Provide the (X, Y) coordinate of the cell's center where the given text is located.  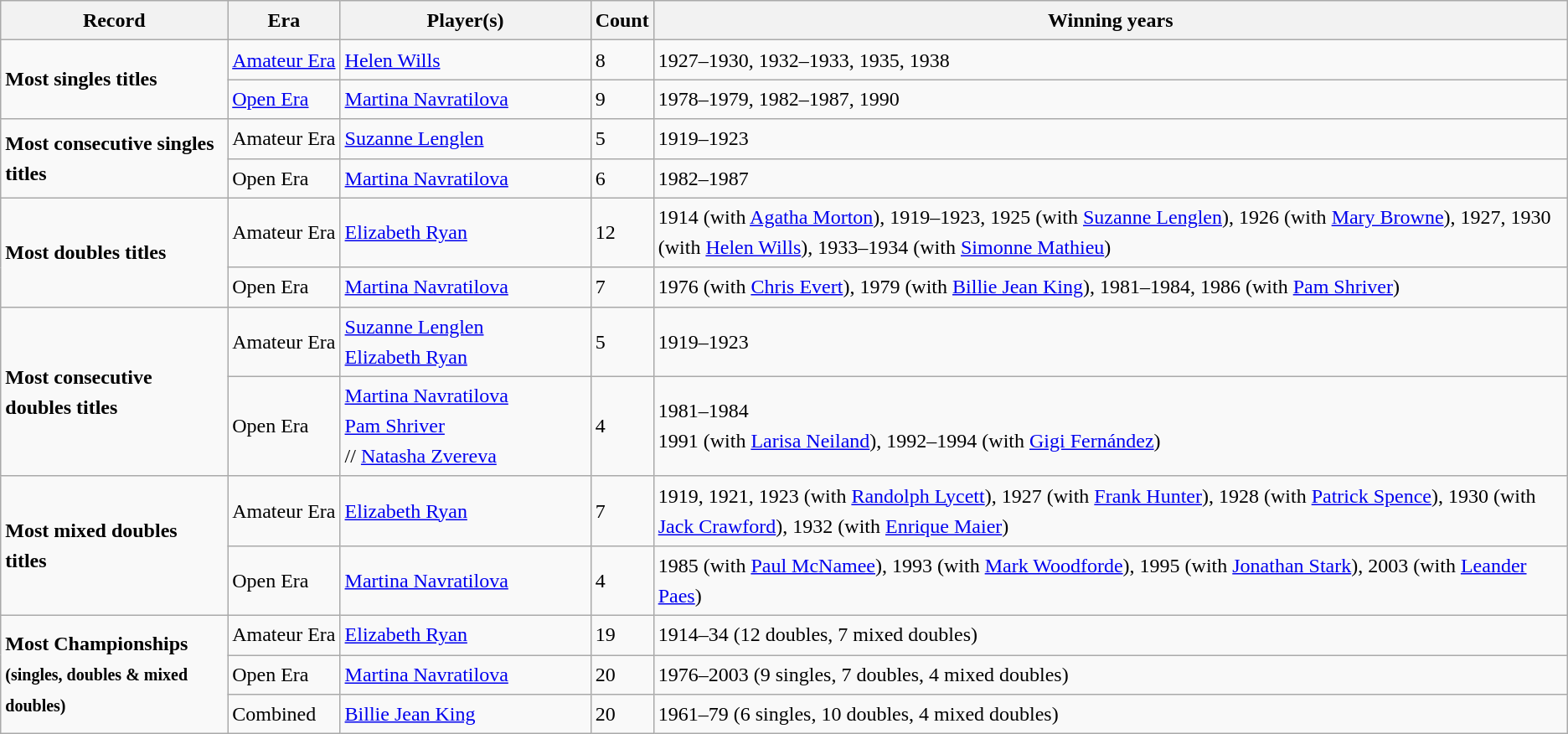
1961–79 (6 singles, 10 doubles, 4 mixed doubles) (1111, 714)
6 (622, 178)
Most consecutive doubles titles (114, 391)
1914–34 (12 doubles, 7 mixed doubles) (1111, 635)
Helen Wills (466, 60)
1976 (with Chris Evert), 1979 (with Billie Jean King), 1981–1984, 1986 (with Pam Shriver) (1111, 287)
1976–2003 (9 singles, 7 doubles, 4 mixed doubles) (1111, 675)
19 (622, 635)
Most consecutive singles titles (114, 158)
Suzanne Lenglen Elizabeth Ryan (466, 342)
Count (622, 20)
8 (622, 60)
Most singles titles (114, 80)
1982–1987 (1111, 178)
Winning years (1111, 20)
Martina Navratilova Pam Shriver// Natasha Zvereva (466, 426)
9 (622, 99)
Era (284, 20)
Record (114, 20)
Combined (284, 714)
1981–19841991 (with Larisa Neiland), 1992–1994 (with Gigi Fernández) (1111, 426)
Most mixed doubles titles (114, 545)
12 (622, 233)
Most Championships(singles, doubles & mixed doubles) (114, 674)
1927–1930, 1932–1933, 1935, 1938 (1111, 60)
Billie Jean King (466, 714)
Most doubles titles (114, 252)
1919, 1921, 1923 (with Randolph Lycett), 1927 (with Frank Hunter), 1928 (with Patrick Spence), 1930 (with Jack Crawford), 1932 (with Enrique Maier) (1111, 511)
Suzanne Lenglen (466, 139)
1985 (with Paul McNamee), 1993 (with Mark Woodforde), 1995 (with Jonathan Stark), 2003 (with Leander Paes) (1111, 580)
Player(s) (466, 20)
1978–1979, 1982–1987, 1990 (1111, 99)
